For the text-containing cell, return its midpoint in [x, y] coordinate format. 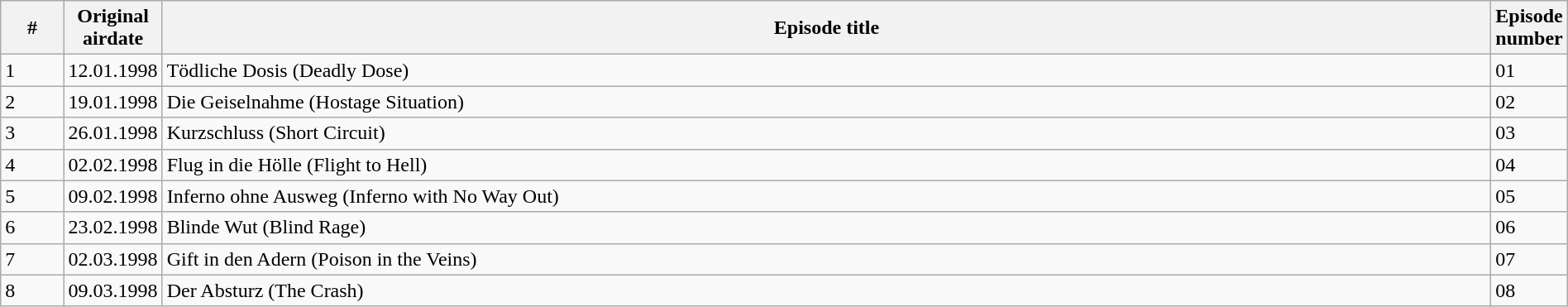
12.01.1998 [112, 70]
02 [1529, 102]
19.01.1998 [112, 102]
04 [1529, 165]
Blinde Wut (Blind Rage) [827, 228]
7 [32, 259]
Flug in die Hölle (Flight to Hell) [827, 165]
3 [32, 133]
Episode number [1529, 28]
5 [32, 196]
8 [32, 290]
Episode title [827, 28]
08 [1529, 290]
06 [1529, 228]
1 [32, 70]
03 [1529, 133]
Die Geiselnahme (Hostage Situation) [827, 102]
4 [32, 165]
Gift in den Adern (Poison in the Veins) [827, 259]
02.02.1998 [112, 165]
09.03.1998 [112, 290]
# [32, 28]
02.03.1998 [112, 259]
Der Absturz (The Crash) [827, 290]
6 [32, 228]
Inferno ohne Ausweg (Inferno with No Way Out) [827, 196]
01 [1529, 70]
09.02.1998 [112, 196]
26.01.1998 [112, 133]
2 [32, 102]
05 [1529, 196]
Kurzschluss (Short Circuit) [827, 133]
Tödliche Dosis (Deadly Dose) [827, 70]
07 [1529, 259]
23.02.1998 [112, 228]
Original airdate [112, 28]
